From the cell containing the given text, extract its center point as [x, y] coordinate. 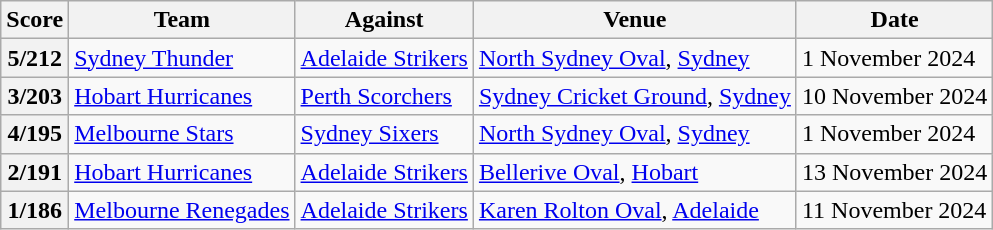
Date [894, 20]
Sydney Thunder [182, 58]
Karen Rolton Oval, Adelaide [634, 210]
3/203 [35, 96]
4/195 [35, 134]
Melbourne Stars [182, 134]
Perth Scorchers [384, 96]
Sydney Cricket Ground, Sydney [634, 96]
1/186 [35, 210]
5/212 [35, 58]
11 November 2024 [894, 210]
10 November 2024 [894, 96]
Sydney Sixers [384, 134]
Against [384, 20]
Venue [634, 20]
2/191 [35, 172]
Team [182, 20]
Melbourne Renegades [182, 210]
Score [35, 20]
13 November 2024 [894, 172]
Bellerive Oval, Hobart [634, 172]
